Pinpoint the cell where the given text exists, returning its (X, Y) midpoint coordinate. 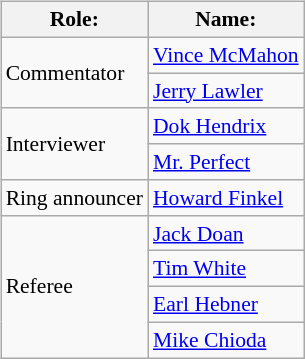
Howard Finkel (226, 198)
Vince McMahon (226, 55)
Name: (226, 20)
Tim White (226, 269)
Jack Doan (226, 233)
Interviewer (74, 144)
Earl Hebner (226, 305)
Jerry Lawler (226, 91)
Dok Hendrix (226, 126)
Ring announcer (74, 198)
Referee (74, 286)
Commentator (74, 72)
Mike Chioda (226, 340)
Role: (74, 20)
Mr. Perfect (226, 162)
